Scan for the cell matching the given text and deliver its [X, Y] coordinate at center. 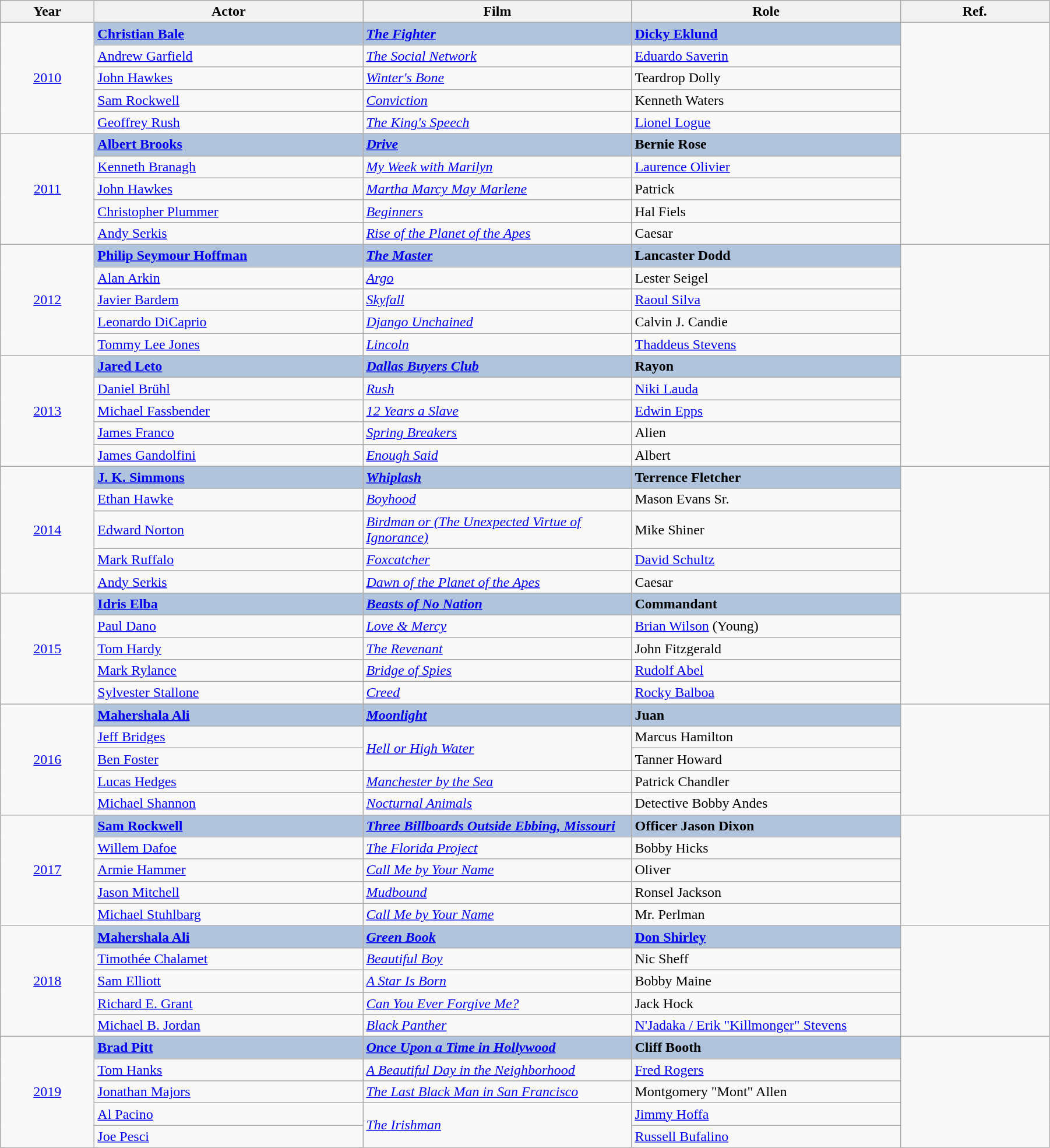
Michael Shannon [228, 804]
Dallas Buyers Club [498, 367]
Oliver [766, 870]
Armie Hammer [228, 870]
Bobby Hicks [766, 848]
Love & Mercy [498, 626]
Foxcatcher [498, 559]
Thaddeus Stevens [766, 344]
John Fitzgerald [766, 649]
Montgomery "Mont" Allen [766, 1092]
Russell Bufalino [766, 1136]
Kenneth Waters [766, 100]
2017 [48, 870]
Hell or High Water [498, 748]
Ref. [974, 12]
Beasts of No Nation [498, 604]
Mr. Perlman [766, 914]
The Florida Project [498, 848]
Christian Bale [228, 34]
Ethan Hawke [228, 499]
Mike Shiner [766, 529]
Brad Pitt [228, 1048]
Edwin Epps [766, 411]
Dawn of the Planet of the Apes [498, 582]
Willem Dafoe [228, 848]
The King's Speech [498, 122]
Rayon [766, 367]
James Gandolfini [228, 455]
Joe Pesci [228, 1136]
Christopher Plummer [228, 211]
Moonlight [498, 715]
Nic Sheff [766, 959]
Rise of the Planet of the Apes [498, 233]
Albert Brooks [228, 145]
Don Shirley [766, 936]
Andrew Garfield [228, 56]
Jeff Bridges [228, 737]
Terrence Fletcher [766, 477]
Spring Breakers [498, 433]
Ben Foster [228, 759]
Commandant [766, 604]
Mark Ruffalo [228, 559]
Whiplash [498, 477]
Birdman or (The Unexpected Virtue of Ignorance) [498, 529]
Year [48, 12]
Fred Rogers [766, 1070]
Jared Leto [228, 367]
Tom Hanks [228, 1070]
Bobby Maine [766, 981]
Eduardo Saverin [766, 56]
Conviction [498, 100]
Role [766, 12]
Mudbound [498, 892]
Jason Mitchell [228, 892]
The Master [498, 255]
Tanner Howard [766, 759]
Marcus Hamilton [766, 737]
Paul Dano [228, 626]
Calvin J. Candie [766, 322]
N'Jadaka / Erik "Killmonger" Stevens [766, 1026]
Richard E. Grant [228, 1003]
Alien [766, 433]
Sam Elliott [228, 981]
Lancaster Dodd [766, 255]
James Franco [228, 433]
A Beautiful Day in the Neighborhood [498, 1070]
Mason Evans Sr. [766, 499]
Manchester by the Sea [498, 781]
Lionel Logue [766, 122]
Michael B. Jordan [228, 1026]
2016 [48, 759]
2010 [48, 78]
Beginners [498, 211]
Laurence Olivier [766, 167]
Brian Wilson (Young) [766, 626]
My Week with Marilyn [498, 167]
The Social Network [498, 56]
12 Years a Slave [498, 411]
Once Upon a Time in Hollywood [498, 1048]
Enough Said [498, 455]
Jack Hock [766, 1003]
Rocky Balboa [766, 693]
The Revenant [498, 649]
Dicky Eklund [766, 34]
Ronsel Jackson [766, 892]
2015 [48, 648]
Mark Rylance [228, 671]
The Fighter [498, 34]
Can You Ever Forgive Me? [498, 1003]
Hal Fiels [766, 211]
Lincoln [498, 344]
Beautiful Boy [498, 959]
Actor [228, 12]
Niki Lauda [766, 389]
Michael Fassbender [228, 411]
Kenneth Branagh [228, 167]
A Star Is Born [498, 981]
Tommy Lee Jones [228, 344]
Philip Seymour Hoffman [228, 255]
Timothée Chalamet [228, 959]
Winter's Bone [498, 78]
Teardrop Dolly [766, 78]
Lester Seigel [766, 278]
2011 [48, 189]
Michael Stuhlbarg [228, 914]
2012 [48, 300]
Leonardo DiCaprio [228, 322]
Green Book [498, 936]
Bridge of Spies [498, 671]
Rush [498, 389]
Three Billboards Outside Ebbing, Missouri [498, 826]
2014 [48, 529]
2019 [48, 1092]
Cliff Booth [766, 1048]
Officer Jason Dixon [766, 826]
Al Pacino [228, 1114]
Rudolf Abel [766, 671]
Daniel Brühl [228, 389]
Edward Norton [228, 529]
Sylvester Stallone [228, 693]
J. K. Simmons [228, 477]
Jonathan Majors [228, 1092]
Detective Bobby Andes [766, 804]
Idris Elba [228, 604]
Boyhood [498, 499]
Bernie Rose [766, 145]
Tom Hardy [228, 649]
2018 [48, 981]
Lucas Hedges [228, 781]
Patrick Chandler [766, 781]
Geoffrey Rush [228, 122]
2013 [48, 411]
Jimmy Hoffa [766, 1114]
Alan Arkin [228, 278]
Skyfall [498, 300]
Patrick [766, 189]
Javier Bardem [228, 300]
Albert [766, 455]
The Irishman [498, 1125]
Martha Marcy May Marlene [498, 189]
Raoul Silva [766, 300]
The Last Black Man in San Francisco [498, 1092]
Nocturnal Animals [498, 804]
Django Unchained [498, 322]
Black Panther [498, 1026]
Drive [498, 145]
David Schultz [766, 559]
Creed [498, 693]
Juan [766, 715]
Argo [498, 278]
Film [498, 12]
